Return the (X, Y) coordinate for the center point of the cell that contains the specified text.  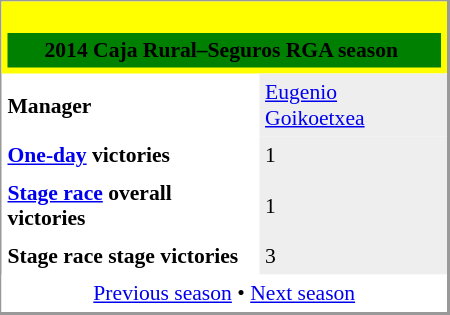
Stage race overall victories (131, 206)
Previous season • Next season (225, 293)
Stage race stage victories (131, 256)
3 (353, 256)
Manager (131, 106)
One-day victories (131, 155)
Eugenio Goikoetxea (353, 106)
